Find where the given text appears and provide that cell's center as [X, Y] coordinate. 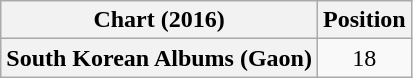
Position [364, 20]
18 [364, 58]
South Korean Albums (Gaon) [160, 58]
Chart (2016) [160, 20]
